Find where the given text appears and provide that cell's center as (x, y) coordinate. 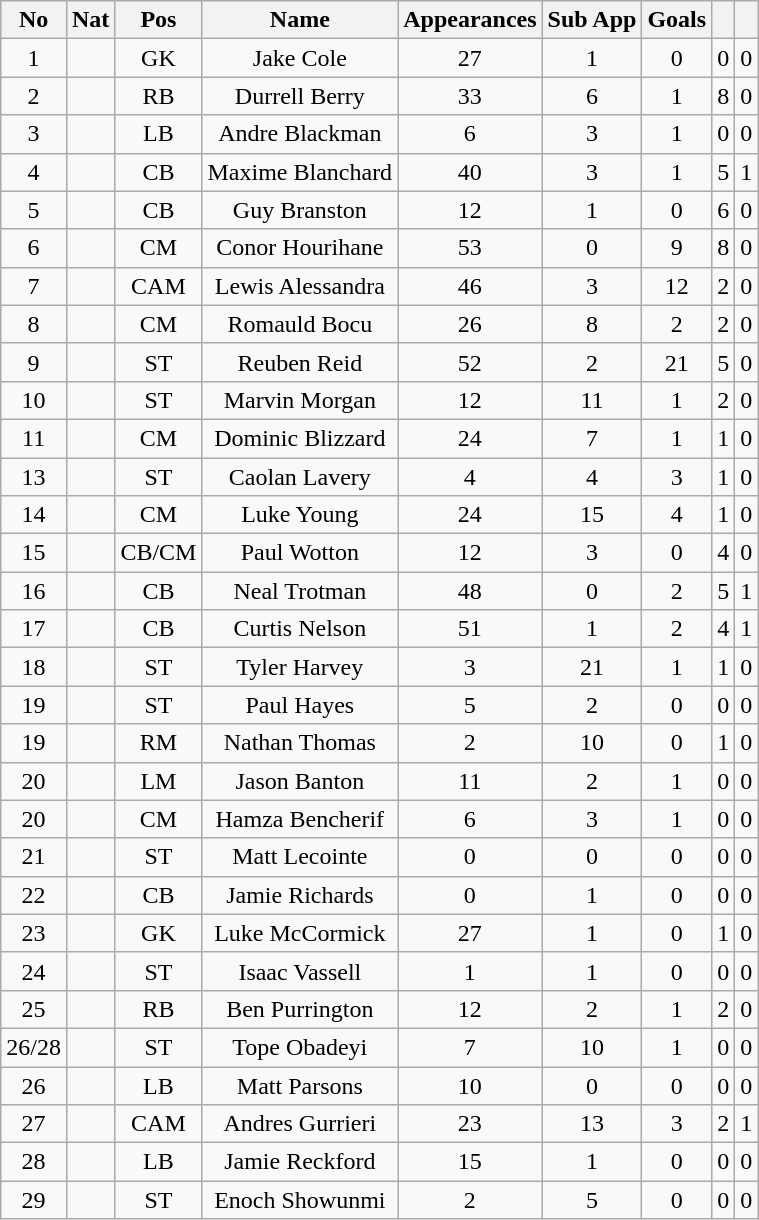
Isaac Vassell (300, 971)
Jason Banton (300, 781)
51 (470, 629)
Curtis Nelson (300, 629)
Pos (158, 20)
Tope Obadeyi (300, 1047)
Lewis Alessandra (300, 286)
No (34, 20)
Jamie Richards (300, 895)
33 (470, 96)
16 (34, 591)
Reuben Reid (300, 362)
Luke McCormick (300, 933)
Matt Lecointe (300, 857)
Sub App (592, 20)
Paul Wotton (300, 553)
RM (158, 743)
46 (470, 286)
26/28 (34, 1047)
Appearances (470, 20)
Dominic Blizzard (300, 438)
48 (470, 591)
Marvin Morgan (300, 400)
40 (470, 172)
LM (158, 781)
Goals (677, 20)
Nathan Thomas (300, 743)
Andres Gurrieri (300, 1124)
29 (34, 1200)
Guy Branston (300, 210)
17 (34, 629)
Jamie Reckford (300, 1162)
Romauld Bocu (300, 324)
28 (34, 1162)
Jake Cole (300, 58)
52 (470, 362)
Ben Purrington (300, 1009)
Nat (90, 20)
53 (470, 248)
Conor Hourihane (300, 248)
Name (300, 20)
18 (34, 667)
Caolan Lavery (300, 477)
Hamza Bencherif (300, 819)
Tyler Harvey (300, 667)
Durrell Berry (300, 96)
Enoch Showunmi (300, 1200)
Neal Trotman (300, 591)
22 (34, 895)
Andre Blackman (300, 134)
CB/CM (158, 553)
Luke Young (300, 515)
Matt Parsons (300, 1085)
Maxime Blanchard (300, 172)
25 (34, 1009)
14 (34, 515)
Paul Hayes (300, 705)
